Return the (X, Y) coordinate for the center point of the cell that contains the specified text.  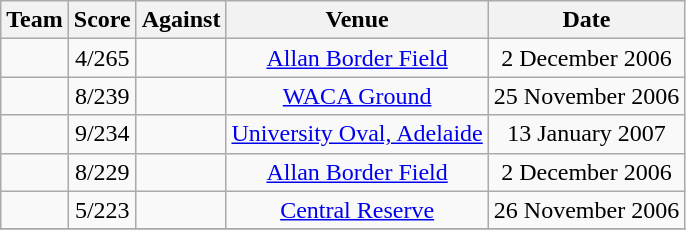
Venue (357, 20)
Against (181, 20)
4/265 (102, 58)
8/239 (102, 96)
WACA Ground (357, 96)
University Oval, Adelaide (357, 134)
9/234 (102, 134)
25 November 2006 (586, 96)
Team (35, 20)
Date (586, 20)
13 January 2007 (586, 134)
5/223 (102, 210)
Central Reserve (357, 210)
Score (102, 20)
26 November 2006 (586, 210)
8/229 (102, 172)
